Locate the cell with the specified text and output its (x, y) center coordinate. 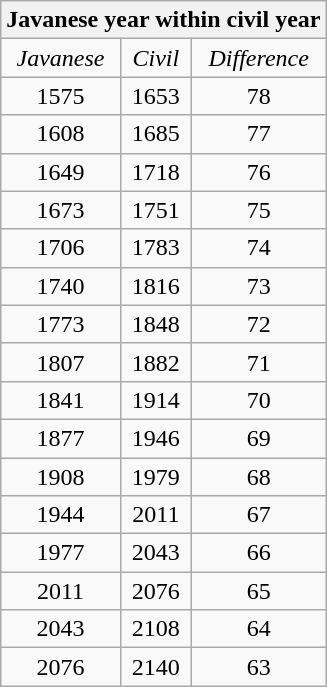
1751 (156, 210)
1977 (60, 553)
1685 (156, 134)
1807 (60, 362)
1877 (60, 438)
68 (258, 477)
1946 (156, 438)
Javanese (60, 58)
1914 (156, 400)
1773 (60, 324)
Difference (258, 58)
65 (258, 591)
78 (258, 96)
1841 (60, 400)
76 (258, 172)
1783 (156, 248)
69 (258, 438)
67 (258, 515)
1608 (60, 134)
1673 (60, 210)
Javanese year within civil year (164, 20)
70 (258, 400)
1816 (156, 286)
Civil (156, 58)
73 (258, 286)
1649 (60, 172)
75 (258, 210)
1882 (156, 362)
1848 (156, 324)
66 (258, 553)
1718 (156, 172)
1740 (60, 286)
1653 (156, 96)
2140 (156, 667)
71 (258, 362)
72 (258, 324)
74 (258, 248)
77 (258, 134)
1944 (60, 515)
63 (258, 667)
2108 (156, 629)
1908 (60, 477)
1575 (60, 96)
64 (258, 629)
1706 (60, 248)
1979 (156, 477)
